For the text-containing cell, return its midpoint in [x, y] coordinate format. 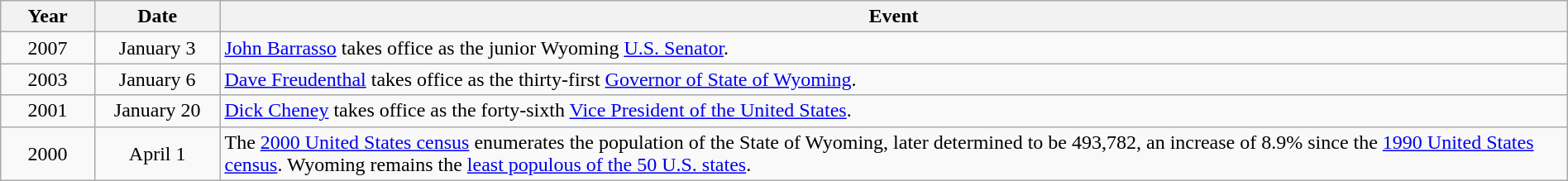
2003 [48, 79]
Date [157, 17]
Event [893, 17]
2001 [48, 111]
April 1 [157, 154]
January 6 [157, 79]
John Barrasso takes office as the junior Wyoming U.S. Senator. [893, 48]
Dave Freudenthal takes office as the thirty-first Governor of State of Wyoming. [893, 79]
Dick Cheney takes office as the forty-sixth Vice President of the United States. [893, 111]
2007 [48, 48]
January 20 [157, 111]
Year [48, 17]
January 3 [157, 48]
2000 [48, 154]
